Find where the given text appears and provide that cell's center as (X, Y) coordinate. 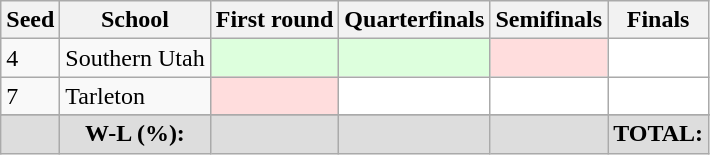
4 (30, 58)
Quarterfinals (414, 20)
Semifinals (549, 20)
First round (274, 20)
W-L (%): (135, 134)
Finals (658, 20)
TOTAL: (658, 134)
Seed (30, 20)
7 (30, 96)
Tarleton (135, 96)
Southern Utah (135, 58)
School (135, 20)
